Scan for the cell matching the given text and deliver its (x, y) coordinate at center. 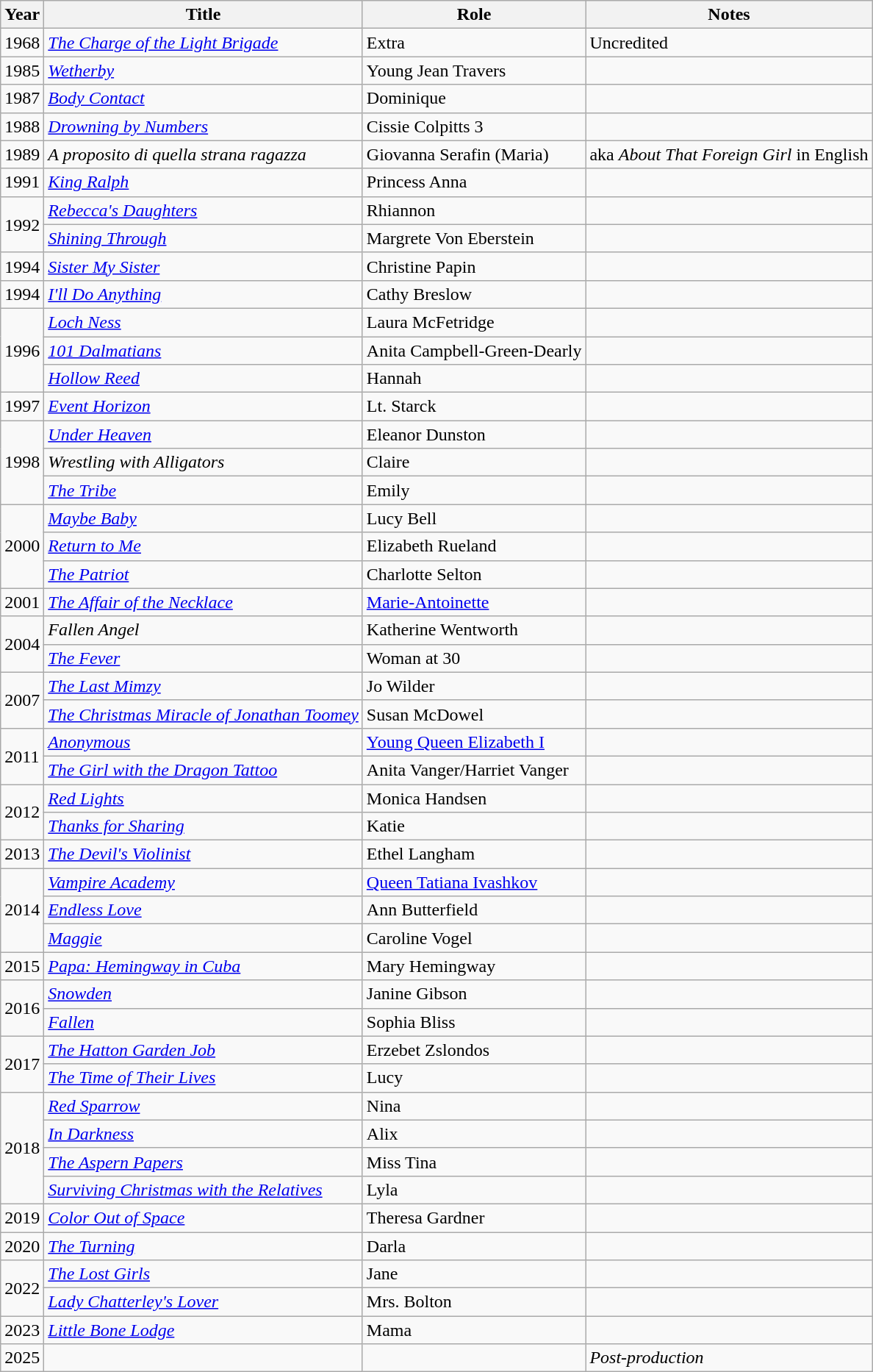
Snowden (204, 994)
Vampire Academy (204, 882)
King Ralph (204, 182)
Sister My Sister (204, 266)
Sophia Bliss (474, 1022)
2020 (22, 1246)
Loch Ness (204, 322)
Marie-Antoinette (474, 602)
Rhiannon (474, 210)
The Turning (204, 1246)
Janine Gibson (474, 994)
Charlotte Selton (474, 574)
Notes (729, 15)
Monica Handsen (474, 798)
1998 (22, 462)
Lt. Starck (474, 407)
Ethel Langham (474, 854)
Ann Butterfield (474, 910)
Anonymous (204, 742)
2016 (22, 1008)
Dominique (474, 99)
Red Lights (204, 798)
Maggie (204, 938)
2012 (22, 812)
Laura McFetridge (474, 322)
Mama (474, 1330)
1985 (22, 71)
Lyla (474, 1190)
Eleanor Dunston (474, 435)
Title (204, 15)
Alix (474, 1134)
Princess Anna (474, 182)
Anita Campbell-Green-Dearly (474, 351)
1968 (22, 43)
Rebecca's Daughters (204, 210)
Young Queen Elizabeth I (474, 742)
Lady Chatterley's Lover (204, 1302)
Year (22, 15)
1991 (22, 182)
1997 (22, 407)
Wrestling with Alligators (204, 462)
2025 (22, 1358)
1992 (22, 224)
Lucy Bell (474, 518)
Claire (474, 462)
2018 (22, 1148)
Katie (474, 826)
Surviving Christmas with the Relatives (204, 1190)
Fallen (204, 1022)
The Girl with the Dragon Tattoo (204, 770)
Hannah (474, 379)
2004 (22, 644)
2023 (22, 1330)
The Affair of the Necklace (204, 602)
Return to Me (204, 546)
Cissie Colpitts 3 (474, 126)
The Fever (204, 658)
Maybe Baby (204, 518)
Shining Through (204, 238)
2013 (22, 854)
Katherine Wentworth (474, 630)
Extra (474, 43)
2015 (22, 966)
Lucy (474, 1078)
2017 (22, 1064)
Woman at 30 (474, 658)
Fallen Angel (204, 630)
I'll Do Anything (204, 294)
Mrs. Bolton (474, 1302)
The Last Mimzy (204, 686)
Elizabeth Rueland (474, 546)
The Christmas Miracle of Jonathan Toomey (204, 714)
Jo Wilder (474, 686)
2011 (22, 756)
Papa: Hemingway in Cuba (204, 966)
Giovanna Serafin (Maria) (474, 154)
Post-production (729, 1358)
Color Out of Space (204, 1218)
2001 (22, 602)
The Charge of the Light Brigade (204, 43)
aka About That Foreign Girl in English (729, 154)
Queen Tatiana Ivashkov (474, 882)
Thanks for Sharing (204, 826)
Drowning by Numbers (204, 126)
1989 (22, 154)
Little Bone Lodge (204, 1330)
Nina (474, 1106)
2019 (22, 1218)
Under Heaven (204, 435)
Theresa Gardner (474, 1218)
The Hatton Garden Job (204, 1050)
The Tribe (204, 490)
Anita Vanger/Harriet Vanger (474, 770)
Mary Hemingway (474, 966)
1987 (22, 99)
The Devil's Violinist (204, 854)
1988 (22, 126)
101 Dalmatians (204, 351)
Margrete Von Eberstein (474, 238)
The Time of Their Lives (204, 1078)
2007 (22, 700)
A proposito di quella strana ragazza (204, 154)
Body Contact (204, 99)
2022 (22, 1288)
Role (474, 15)
Event Horizon (204, 407)
Susan McDowel (474, 714)
2014 (22, 910)
Hollow Reed (204, 379)
Emily (474, 490)
The Lost Girls (204, 1274)
The Aspern Papers (204, 1162)
Endless Love (204, 910)
Uncredited (729, 43)
Erzebet Zslondos (474, 1050)
Red Sparrow (204, 1106)
Darla (474, 1246)
Cathy Breslow (474, 294)
Miss Tina (474, 1162)
Jane (474, 1274)
Christine Papin (474, 266)
The Patriot (204, 574)
Wetherby (204, 71)
Caroline Vogel (474, 938)
In Darkness (204, 1134)
2000 (22, 546)
1996 (22, 350)
Young Jean Travers (474, 71)
